Output the [x, y] coordinate of the center of the cell containing the given text.  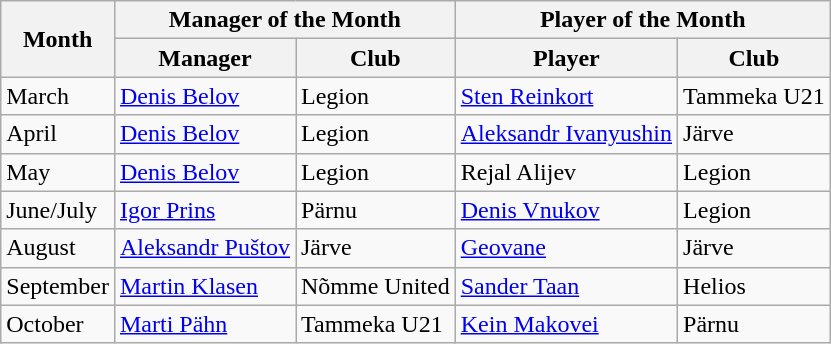
Aleksandr Puštov [204, 248]
Sander Taan [566, 286]
Player of the Month [642, 20]
Igor Prins [204, 210]
Nõmme United [376, 286]
August [58, 248]
Kein Makovei [566, 324]
September [58, 286]
Manager of the Month [284, 20]
Rejal Alijev [566, 172]
May [58, 172]
October [58, 324]
April [58, 134]
Month [58, 39]
Geovane [566, 248]
Marti Pähn [204, 324]
March [58, 96]
June/July [58, 210]
Helios [754, 286]
Sten Reinkort [566, 96]
Martin Klasen [204, 286]
Player [566, 58]
Manager [204, 58]
Denis Vnukov [566, 210]
Aleksandr Ivanyushin [566, 134]
